Scan for the cell matching the given text and deliver its (X, Y) coordinate at center. 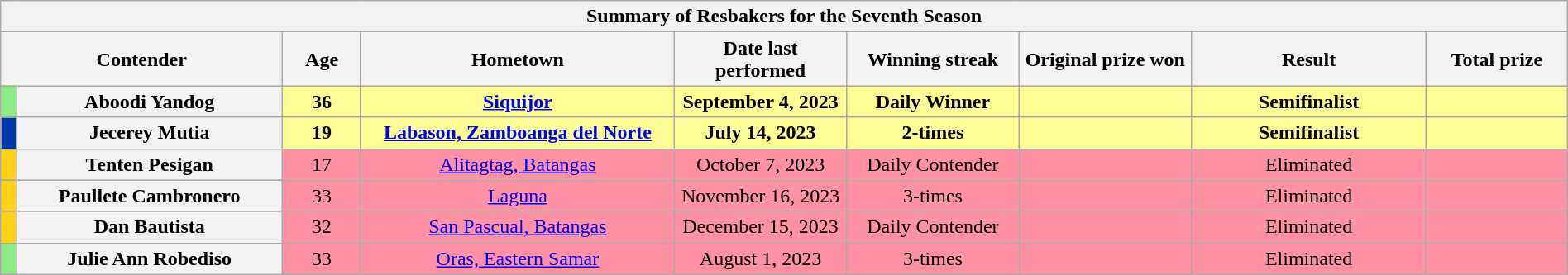
November 16, 2023 (760, 196)
Julie Ann Robediso (150, 258)
Dan Bautista (150, 227)
September 4, 2023 (760, 102)
Contender (142, 59)
32 (323, 227)
Date last performed (760, 59)
December 15, 2023 (760, 227)
San Pascual, Batangas (518, 227)
2-times (933, 133)
Laguna (518, 196)
19 (323, 133)
36 (323, 102)
Jecerey Mutia (150, 133)
Alitagtag, Batangas (518, 164)
Hometown (518, 59)
Paullete Cambronero (150, 196)
Aboodi Yandog (150, 102)
Result (1308, 59)
Labason, Zamboanga del Norte (518, 133)
Total prize (1497, 59)
Daily Winner (933, 102)
August 1, 2023 (760, 258)
Summary of Resbakers for the Seventh Season (784, 17)
Tenten Pesigan (150, 164)
Oras, Eastern Samar (518, 258)
17 (323, 164)
October 7, 2023 (760, 164)
Siquijor (518, 102)
Age (323, 59)
July 14, 2023 (760, 133)
Winning streak (933, 59)
Original prize won (1105, 59)
